Scan for the cell matching the given text and deliver its [X, Y] coordinate at center. 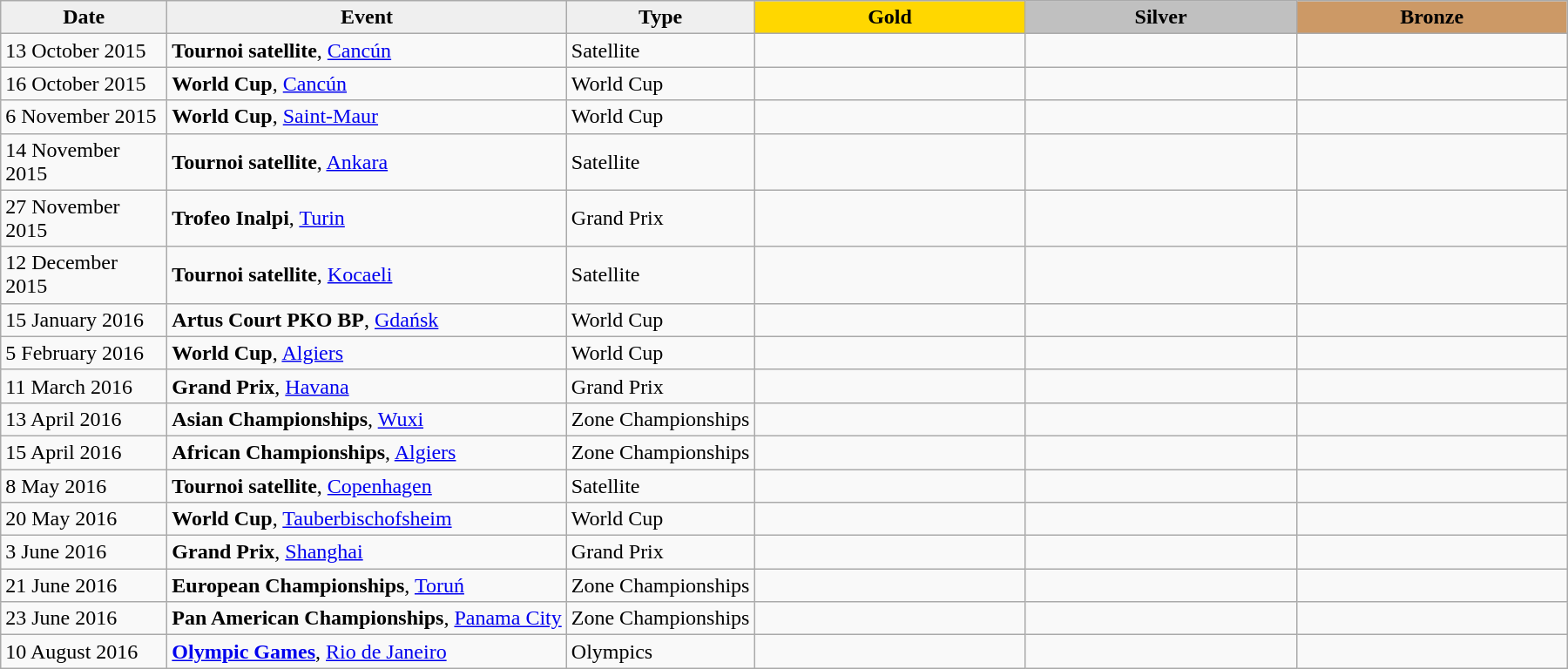
Bronze [1432, 17]
Tournoi satellite, Copenhagen [367, 485]
Artus Court PKO BP, Gdańsk [367, 320]
Olympics [660, 652]
11 March 2016 [84, 386]
Date [84, 17]
Asian Championships, Wuxi [367, 419]
Grand Prix, Havana [367, 386]
Pan American Championships, Panama City [367, 618]
Trofeo Inalpi, Turin [367, 218]
10 August 2016 [84, 652]
European Championships, Toruń [367, 585]
Gold [890, 17]
Olympic Games, Rio de Janeiro [367, 652]
Grand Prix, Shanghai [367, 552]
Silver [1160, 17]
15 January 2016 [84, 320]
Tournoi satellite, Kocaeli [367, 275]
16 October 2015 [84, 84]
14 November 2015 [84, 162]
12 December 2015 [84, 275]
Tournoi satellite, Ankara [367, 162]
World Cup, Cancún [367, 84]
African Championships, Algiers [367, 452]
20 May 2016 [84, 519]
Event [367, 17]
13 April 2016 [84, 419]
Type [660, 17]
5 February 2016 [84, 353]
23 June 2016 [84, 618]
World Cup, Tauberbischofsheim [367, 519]
27 November 2015 [84, 218]
Tournoi satellite, Cancún [367, 51]
15 April 2016 [84, 452]
World Cup, Algiers [367, 353]
6 November 2015 [84, 117]
13 October 2015 [84, 51]
3 June 2016 [84, 552]
World Cup, Saint-Maur [367, 117]
8 May 2016 [84, 485]
21 June 2016 [84, 585]
